Pinpoint the cell where the given text exists, returning its [X, Y] midpoint coordinate. 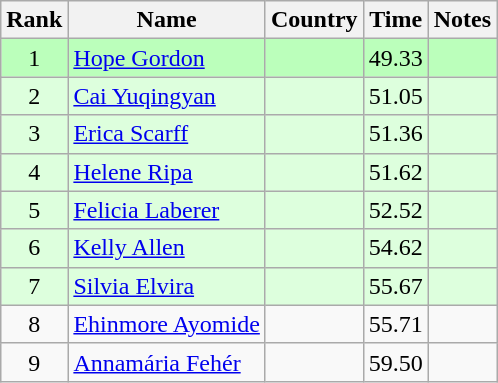
Ehinmore Ayomide [167, 324]
Kelly Allen [167, 248]
Felicia Laberer [167, 210]
Cai Yuqingyan [167, 96]
9 [34, 362]
1 [34, 58]
51.62 [396, 172]
59.50 [396, 362]
7 [34, 286]
5 [34, 210]
Name [167, 20]
3 [34, 134]
49.33 [396, 58]
55.67 [396, 286]
51.36 [396, 134]
6 [34, 248]
Silvia Elvira [167, 286]
54.62 [396, 248]
52.52 [396, 210]
Notes [462, 20]
4 [34, 172]
Time [396, 20]
Rank [34, 20]
Country [314, 20]
Annamária Fehér [167, 362]
55.71 [396, 324]
Hope Gordon [167, 58]
Erica Scarff [167, 134]
8 [34, 324]
Helene Ripa [167, 172]
2 [34, 96]
51.05 [396, 96]
